Determine the [X, Y] coordinate at the center of the cell enclosing the given text.  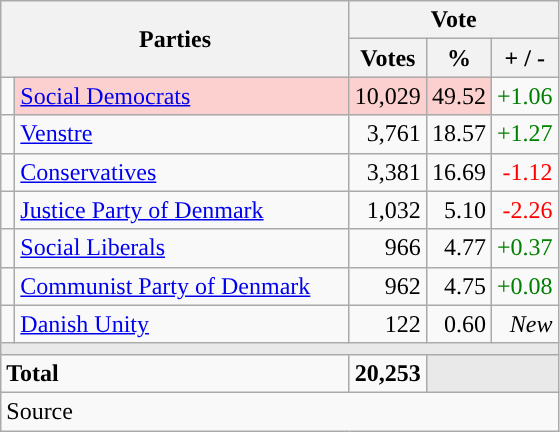
Conservatives [182, 172]
+ / - [524, 58]
New [524, 324]
Danish Unity [182, 324]
+0.08 [524, 286]
1,032 [388, 210]
Social Liberals [182, 248]
-1.12 [524, 172]
+1.06 [524, 96]
Justice Party of Denmark [182, 210]
+1.27 [524, 134]
Votes [388, 58]
0.60 [458, 324]
962 [388, 286]
Communist Party of Denmark [182, 286]
Social Democrats [182, 96]
3,381 [388, 172]
4.75 [458, 286]
966 [388, 248]
3,761 [388, 134]
18.57 [458, 134]
Vote [454, 20]
Parties [176, 39]
20,253 [388, 373]
4.77 [458, 248]
122 [388, 324]
Venstre [182, 134]
49.52 [458, 96]
-2.26 [524, 210]
Total [176, 373]
Source [280, 411]
10,029 [388, 96]
% [458, 58]
+0.37 [524, 248]
16.69 [458, 172]
5.10 [458, 210]
